Extract the (X, Y) coordinate from the center of the cell holding the provided text.  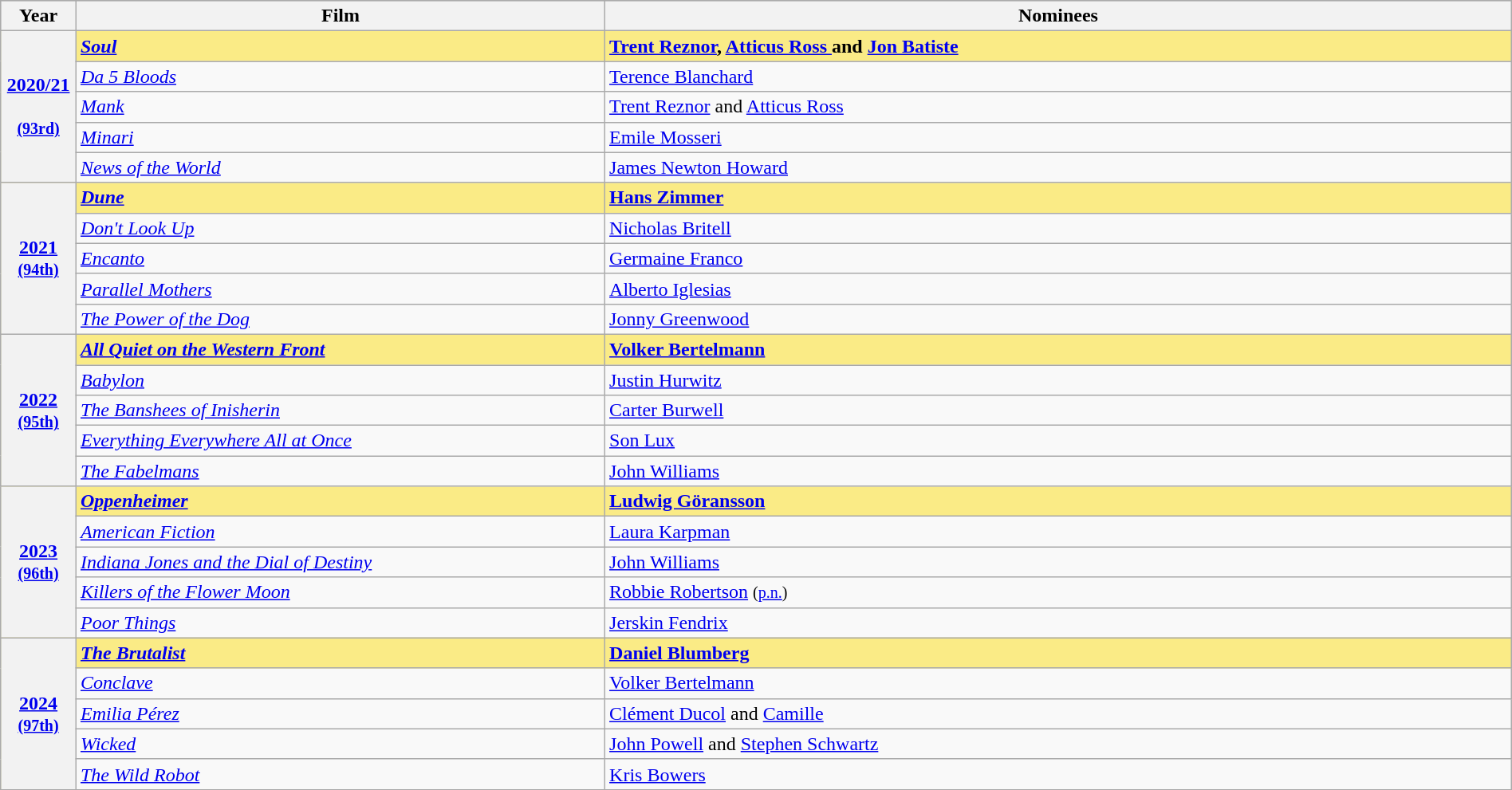
Clément Ducol and Camille (1059, 713)
2024(97th) (38, 713)
2021(94th) (38, 258)
Poor Things (340, 623)
Trent Reznor and Atticus Ross (1059, 107)
Film (340, 16)
2023(96th) (38, 562)
Hans Zimmer (1059, 198)
Don't Look Up (340, 228)
Robbie Robertson (p.n.) (1059, 592)
2020/21(93rd) (38, 107)
Everything Everywhere All at Once (340, 441)
Encanto (340, 258)
Babylon (340, 380)
Ludwig Göransson (1059, 501)
Wicked (340, 744)
The Power of the Dog (340, 319)
Germaine Franco (1059, 258)
The Wild Robot (340, 774)
Son Lux (1059, 441)
The Fabelmans (340, 471)
Laura Karpman (1059, 532)
Alberto Iglesias (1059, 289)
Daniel Blumberg (1059, 653)
Oppenheimer (340, 501)
Minari (340, 137)
Trent Reznor, Atticus Ross and Jon Batiste (1059, 46)
Carter Burwell (1059, 411)
Justin Hurwitz (1059, 380)
All Quiet on the Western Front (340, 349)
Nicholas Britell (1059, 228)
The Brutalist (340, 653)
Parallel Mothers (340, 289)
Terence Blanchard (1059, 77)
The Banshees of Inisherin (340, 411)
Emile Mosseri (1059, 137)
Indiana Jones and the Dial of Destiny (340, 562)
James Newton Howard (1059, 167)
Jerskin Fendrix (1059, 623)
Conclave (340, 683)
Emilia Pérez (340, 713)
2022(95th) (38, 410)
Kris Bowers (1059, 774)
News of the World (340, 167)
Dune (340, 198)
Soul (340, 46)
Killers of the Flower Moon (340, 592)
Da 5 Bloods (340, 77)
Jonny Greenwood (1059, 319)
American Fiction (340, 532)
Mank (340, 107)
John Powell and Stephen Schwartz (1059, 744)
Year (38, 16)
Nominees (1059, 16)
